Output the [x, y] coordinate of the center of the cell containing the given text.  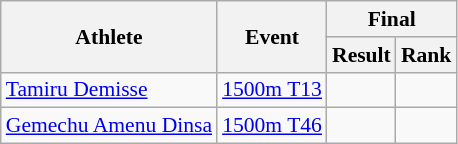
Final [392, 19]
Tamiru Demisse [109, 90]
1500m T46 [272, 126]
Event [272, 36]
Gemechu Amenu Dinsa [109, 126]
1500m T13 [272, 90]
Result [362, 55]
Rank [426, 55]
Athlete [109, 36]
